Provide the [X, Y] coordinate of the cell's center where the given text is located.  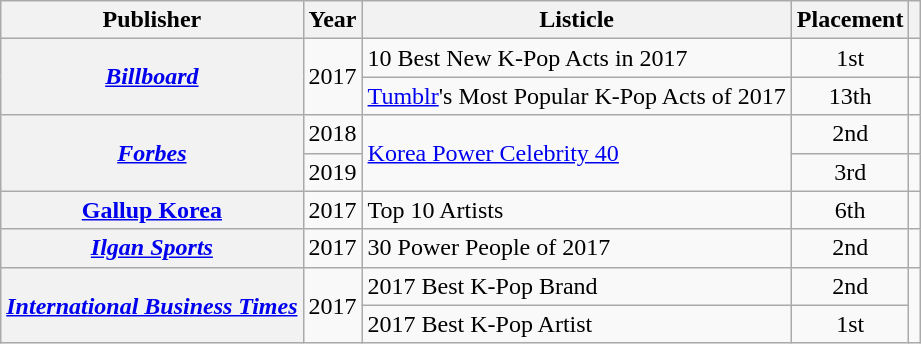
Year [332, 20]
13th [850, 96]
Billboard [152, 77]
6th [850, 210]
2019 [332, 172]
30 Power People of 2017 [576, 248]
Placement [850, 20]
Forbes [152, 153]
Publisher [152, 20]
Ilgan Sports [152, 248]
10 Best New K-Pop Acts in 2017 [576, 58]
Listicle [576, 20]
2018 [332, 134]
2017 Best K-Pop Artist [576, 324]
2017 Best K-Pop Brand [576, 286]
Tumblr's Most Popular K-Pop Acts of 2017 [576, 96]
3rd [850, 172]
Top 10 Artists [576, 210]
Gallup Korea [152, 210]
International Business Times [152, 305]
Korea Power Celebrity 40 [576, 153]
